Find where the given text appears and provide that cell's center as [x, y] coordinate. 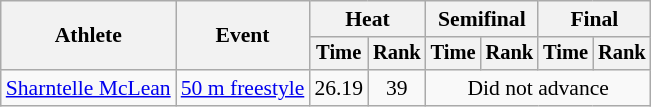
Did not advance [538, 88]
39 [397, 88]
Event [243, 36]
Final [594, 19]
50 m freestyle [243, 88]
26.19 [338, 88]
Heat [367, 19]
Semifinal [482, 19]
Sharntelle McLean [88, 88]
Athlete [88, 36]
